Search for the cell housing the specified text and yield its (x, y) center coordinate. 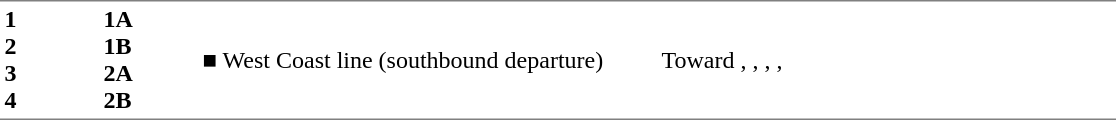
Toward , , , , (886, 60)
■ West Coast line (southbound departure) (428, 60)
1234 (50, 60)
1A1B2A2B (148, 60)
